Extract the [X, Y] coordinate from the center of the cell holding the provided text.  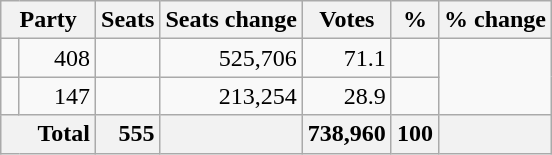
555 [128, 134]
100 [414, 134]
147 [58, 96]
% [414, 20]
% change [494, 20]
738,960 [346, 134]
28.9 [346, 96]
Seats [128, 20]
525,706 [231, 58]
408 [58, 58]
Votes [346, 20]
213,254 [231, 96]
Total [48, 134]
71.1 [346, 58]
Party [48, 20]
Seats change [231, 20]
